From the cell containing the given text, extract its center point as [X, Y] coordinate. 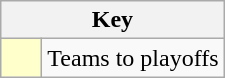
Teams to playoffs [133, 58]
Key [112, 20]
